Locate the cell with the specified text and output its [X, Y] center coordinate. 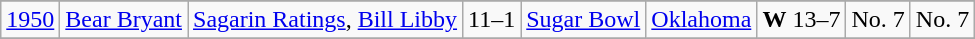
Sagarin Ratings, Bill Libby [326, 20]
Oklahoma [702, 20]
11–1 [492, 20]
Bear Bryant [124, 20]
W 13–7 [802, 20]
1950 [30, 20]
Sugar Bowl [584, 20]
